Return [X, Y] of the center of cell containing provided text 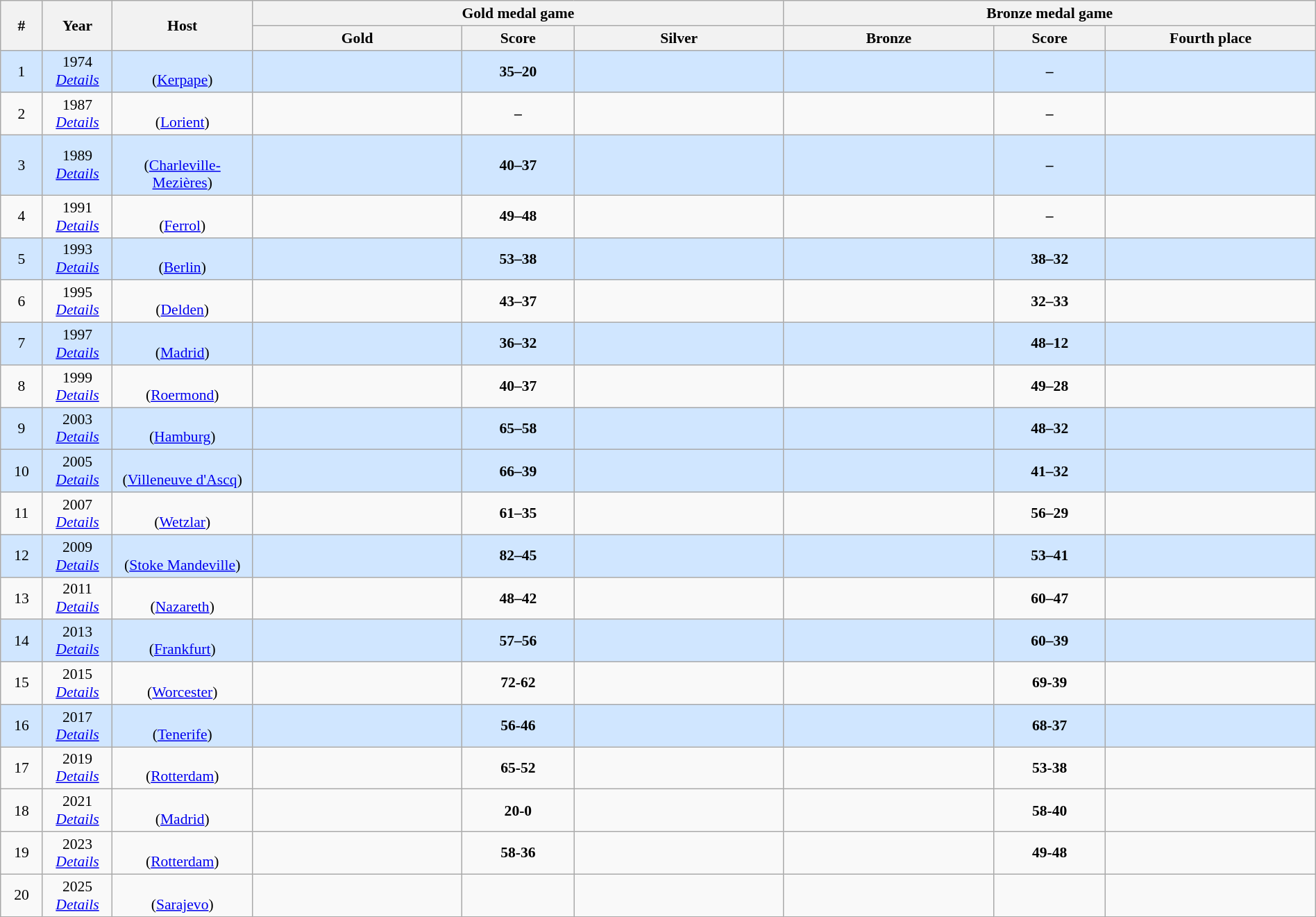
(Frankfurt) [183, 641]
20-0 [518, 811]
Silver [679, 38]
1995 Details [78, 301]
(Kerpape) [183, 71]
1991 Details [78, 217]
2007 Details [78, 514]
1 [22, 71]
1993 Details [78, 258]
(Delden) [183, 301]
58-36 [518, 852]
48–42 [518, 598]
1997 Details [78, 344]
72-62 [518, 683]
(Tenerife) [183, 726]
Gold [357, 38]
(Nazareth) [183, 598]
(Ferrol) [183, 217]
2009 Details [78, 555]
(Charleville-Mezières) [183, 165]
53–41 [1049, 555]
61–35 [518, 514]
Fourth place [1210, 38]
14 [22, 641]
15 [22, 683]
2005 Details [78, 471]
4 [22, 217]
2021 Details [78, 811]
48–32 [1049, 429]
56–29 [1049, 514]
2013 Details [78, 641]
(Roermond) [183, 386]
32–33 [1049, 301]
7 [22, 344]
36–32 [518, 344]
41–32 [1049, 471]
82–45 [518, 555]
1989 Details [78, 165]
2015 Details [78, 683]
19 [22, 852]
60–47 [1049, 598]
49–48 [518, 217]
1974 Details [78, 71]
49–28 [1049, 386]
# [22, 25]
13 [22, 598]
68-37 [1049, 726]
9 [22, 429]
6 [22, 301]
56-46 [518, 726]
8 [22, 386]
Host [183, 25]
2023 Details [78, 852]
2025 Details [78, 895]
5 [22, 258]
65–58 [518, 429]
65-52 [518, 768]
66–39 [518, 471]
43–37 [518, 301]
2017 Details [78, 726]
11 [22, 514]
2019 Details [78, 768]
12 [22, 555]
38–32 [1049, 258]
2003 Details [78, 429]
(Villeneuve d'Ascq) [183, 471]
53–38 [518, 258]
(Berlin) [183, 258]
(Hamburg) [183, 429]
1999 Details [78, 386]
1987 Details [78, 114]
18 [22, 811]
10 [22, 471]
Bronze [888, 38]
2011 Details [78, 598]
69-39 [1049, 683]
49-48 [1049, 852]
17 [22, 768]
53-38 [1049, 768]
16 [22, 726]
(Stoke Mandeville) [183, 555]
20 [22, 895]
35–20 [518, 71]
(Worcester) [183, 683]
48–12 [1049, 344]
3 [22, 165]
57–56 [518, 641]
Year [78, 25]
(Lorient) [183, 114]
2 [22, 114]
58-40 [1049, 811]
Bronze medal game [1049, 13]
(Wetzlar) [183, 514]
Gold medal game [518, 13]
60–39 [1049, 641]
(Sarajevo) [183, 895]
